Scan for the cell matching the given text and deliver its [X, Y] coordinate at center. 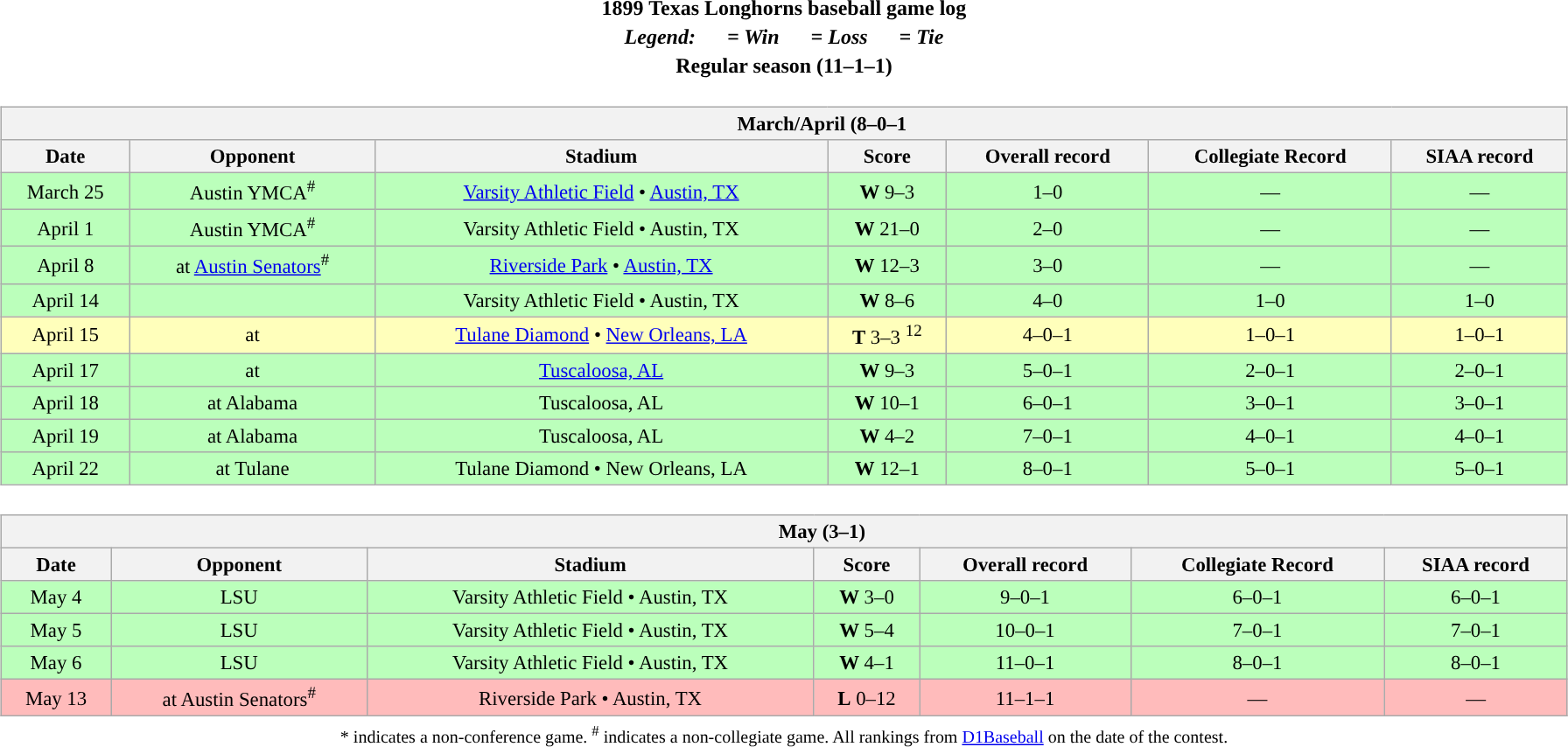
2–0 [1048, 228]
April 14 [66, 300]
March/April (8–0–1 [784, 123]
April 22 [66, 469]
W 12–1 [887, 469]
May 5 [56, 630]
W 4–2 [887, 436]
W 8–6 [887, 300]
10–0–1 [1025, 630]
April 19 [66, 436]
at Tulane [252, 469]
4–0 [1048, 300]
9–0–1 [1025, 597]
3–0 [1048, 265]
April 8 [66, 265]
May 4 [56, 597]
May 6 [56, 663]
W 12–3 [887, 265]
March 25 [66, 191]
April 17 [66, 370]
W 4–1 [866, 663]
W 10–1 [887, 402]
W 5–4 [866, 630]
W 3–0 [866, 597]
April 18 [66, 402]
W 21–0 [887, 228]
11–1–1 [1025, 698]
L 0–12 [866, 698]
May (3–1) [784, 532]
T 3–3 12 [887, 335]
11–0–1 [1025, 663]
April 15 [66, 335]
April 1 [66, 228]
May 13 [56, 698]
